Scan for the cell matching the given text and deliver its (x, y) coordinate at center. 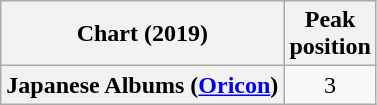
Peakposition (330, 34)
Chart (2019) (142, 34)
3 (330, 85)
Japanese Albums (Oricon) (142, 85)
